Extract the [x, y] coordinate from the center of the cell holding the provided text.  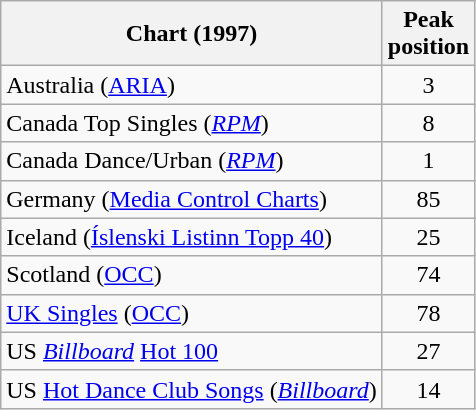
14 [428, 389]
Iceland (Íslenski Listinn Topp 40) [192, 237]
Canada Top Singles (RPM) [192, 123]
US Hot Dance Club Songs (Billboard) [192, 389]
78 [428, 313]
27 [428, 351]
85 [428, 199]
Germany (Media Control Charts) [192, 199]
3 [428, 85]
25 [428, 237]
1 [428, 161]
US Billboard Hot 100 [192, 351]
Canada Dance/Urban (RPM) [192, 161]
Australia (ARIA) [192, 85]
8 [428, 123]
Peakposition [428, 34]
Scotland (OCC) [192, 275]
Chart (1997) [192, 34]
74 [428, 275]
UK Singles (OCC) [192, 313]
